Determine the (X, Y) coordinate at the center of the cell enclosing the given text.  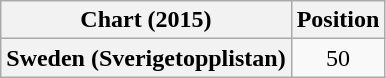
Chart (2015) (146, 20)
Sweden (Sverigetopplistan) (146, 58)
Position (338, 20)
50 (338, 58)
